Determine the (X, Y) coordinate at the center of the cell enclosing the given text.  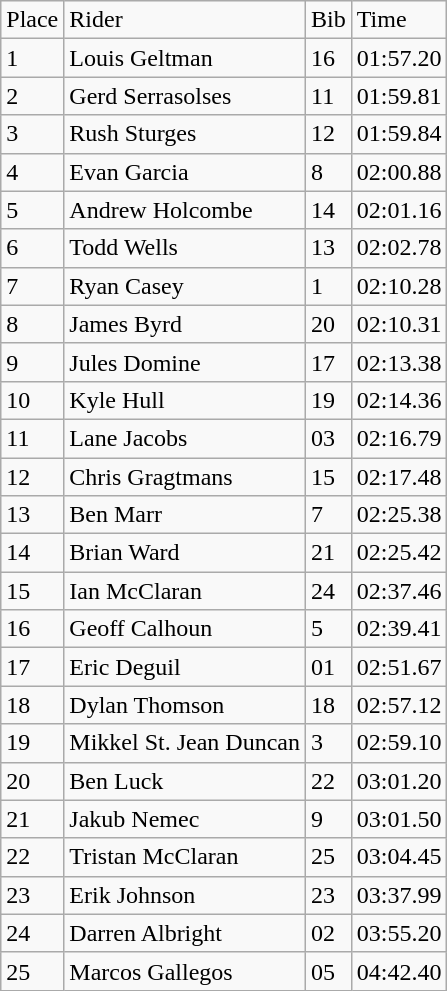
Evan Garcia (185, 172)
04:42.40 (399, 971)
6 (32, 248)
Gerd Serrasolses (185, 96)
02:57.12 (399, 705)
Dylan Thomson (185, 705)
Darren Albright (185, 933)
02:17.48 (399, 477)
05 (328, 971)
02:59.10 (399, 743)
02:00.88 (399, 172)
Kyle Hull (185, 400)
02:10.28 (399, 286)
Eric Deguil (185, 667)
02:14.36 (399, 400)
Marcos Gallegos (185, 971)
03:55.20 (399, 933)
10 (32, 400)
02:02.78 (399, 248)
03:01.50 (399, 819)
02:16.79 (399, 438)
03:37.99 (399, 895)
03:01.20 (399, 781)
Bib (328, 20)
02:39.41 (399, 629)
Rider (185, 20)
Time (399, 20)
Place (32, 20)
Ben Marr (185, 515)
Ian McClaran (185, 591)
02:51.67 (399, 667)
02:25.42 (399, 553)
01:57.20 (399, 58)
03 (328, 438)
Louis Geltman (185, 58)
Andrew Holcombe (185, 210)
Mikkel St. Jean Duncan (185, 743)
02:25.38 (399, 515)
02:13.38 (399, 362)
02 (328, 933)
James Byrd (185, 324)
03:04.45 (399, 857)
Lane Jacobs (185, 438)
Jakub Nemec (185, 819)
Geoff Calhoun (185, 629)
Jules Domine (185, 362)
Erik Johnson (185, 895)
Rush Sturges (185, 134)
Todd Wells (185, 248)
Ben Luck (185, 781)
01:59.81 (399, 96)
Chris Gragtmans (185, 477)
2 (32, 96)
02:01.16 (399, 210)
Tristan McClaran (185, 857)
Ryan Casey (185, 286)
01 (328, 667)
Brian Ward (185, 553)
02:10.31 (399, 324)
4 (32, 172)
01:59.84 (399, 134)
02:37.46 (399, 591)
